Detect which cell encompasses the target text, then output its [x, y] center coordinate. 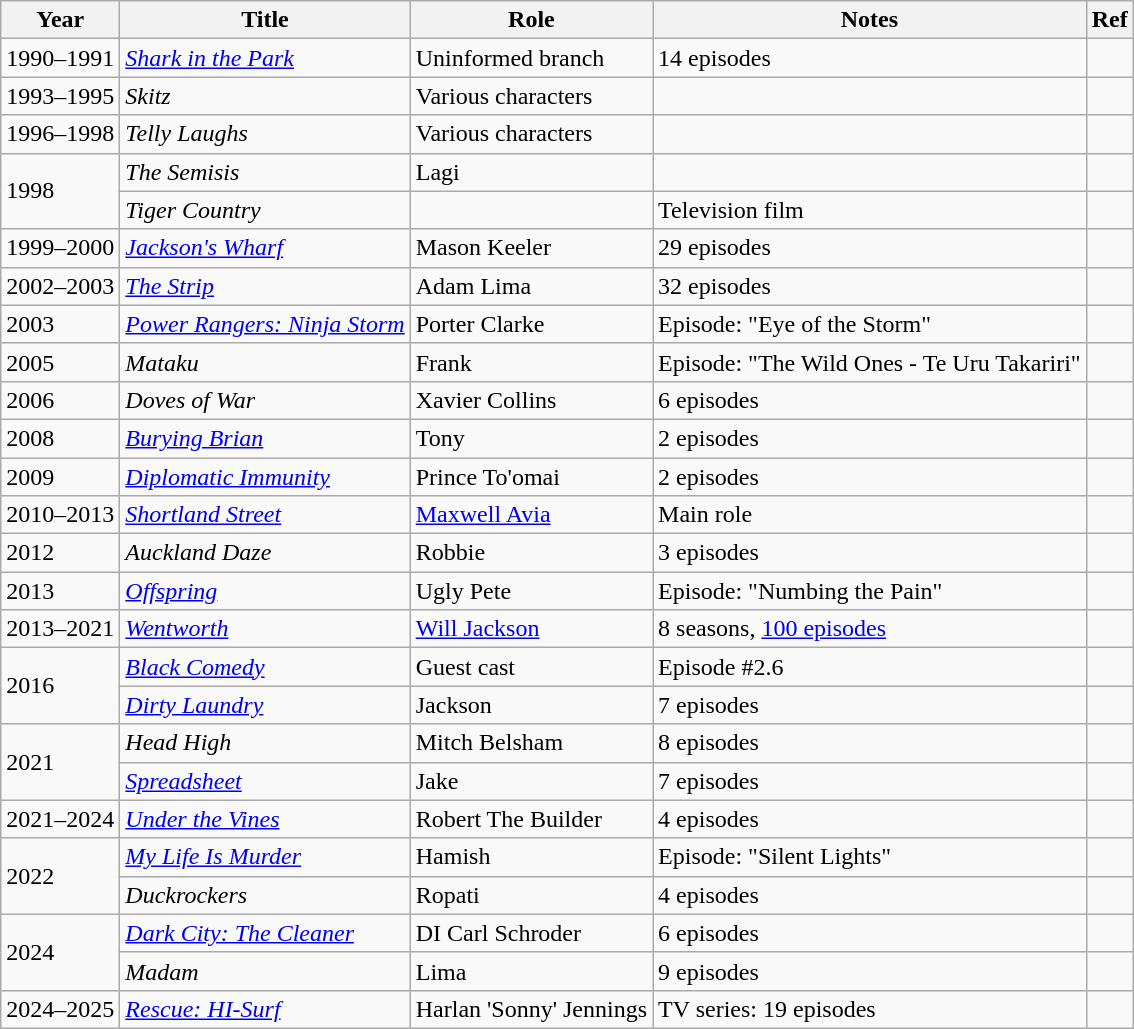
32 episodes [870, 286]
Tony [531, 438]
Black Comedy [265, 667]
Harlan 'Sonny' Jennings [531, 1009]
Head High [265, 743]
Uninformed branch [531, 58]
Mitch Belsham [531, 743]
Duckrockers [265, 895]
2024 [60, 952]
Mason Keeler [531, 248]
Jake [531, 781]
Episode: "Silent Lights" [870, 857]
2013 [60, 591]
Frank [531, 362]
Telly Laughs [265, 134]
The Semisis [265, 172]
Power Rangers: Ninja Storm [265, 324]
2021–2024 [60, 819]
Shark in the Park [265, 58]
Hamish [531, 857]
Doves of War [265, 400]
2024–2025 [60, 1009]
Dark City: The Cleaner [265, 933]
Diplomatic Immunity [265, 477]
Dirty Laundry [265, 705]
Skitz [265, 96]
Robbie [531, 553]
Wentworth [265, 629]
Guest cast [531, 667]
DI Carl Schroder [531, 933]
Lagi [531, 172]
Jackson [531, 705]
2013–2021 [60, 629]
Ropati [531, 895]
2008 [60, 438]
1999–2000 [60, 248]
Prince To'omai [531, 477]
1990–1991 [60, 58]
The Strip [265, 286]
Auckland Daze [265, 553]
Role [531, 20]
Episode: "Numbing the Pain" [870, 591]
Madam [265, 971]
Robert The Builder [531, 819]
Episode: "Eye of the Storm" [870, 324]
Spreadsheet [265, 781]
1996–1998 [60, 134]
2005 [60, 362]
Main role [870, 515]
Year [60, 20]
Burying Brian [265, 438]
Jackson's Wharf [265, 248]
Porter Clarke [531, 324]
8 seasons, 100 episodes [870, 629]
Rescue: HI-Surf [265, 1009]
29 episodes [870, 248]
8 episodes [870, 743]
Episode #2.6 [870, 667]
Notes [870, 20]
3 episodes [870, 553]
2016 [60, 686]
Tiger Country [265, 210]
14 episodes [870, 58]
My Life Is Murder [265, 857]
Lima [531, 971]
2003 [60, 324]
Television film [870, 210]
2021 [60, 762]
Will Jackson [531, 629]
2002–2003 [60, 286]
Maxwell Avia [531, 515]
Adam Lima [531, 286]
Shortland Street [265, 515]
2022 [60, 876]
Under the Vines [265, 819]
2009 [60, 477]
2006 [60, 400]
1993–1995 [60, 96]
2010–2013 [60, 515]
Ugly Pete [531, 591]
9 episodes [870, 971]
1998 [60, 191]
Ref [1110, 20]
Mataku [265, 362]
Xavier Collins [531, 400]
2012 [60, 553]
Episode: "The Wild Ones - Te Uru Takariri" [870, 362]
TV series: 19 episodes [870, 1009]
Offspring [265, 591]
Title [265, 20]
